Capture the cell that displays the provided text and extract its [x, y] central coordinate. 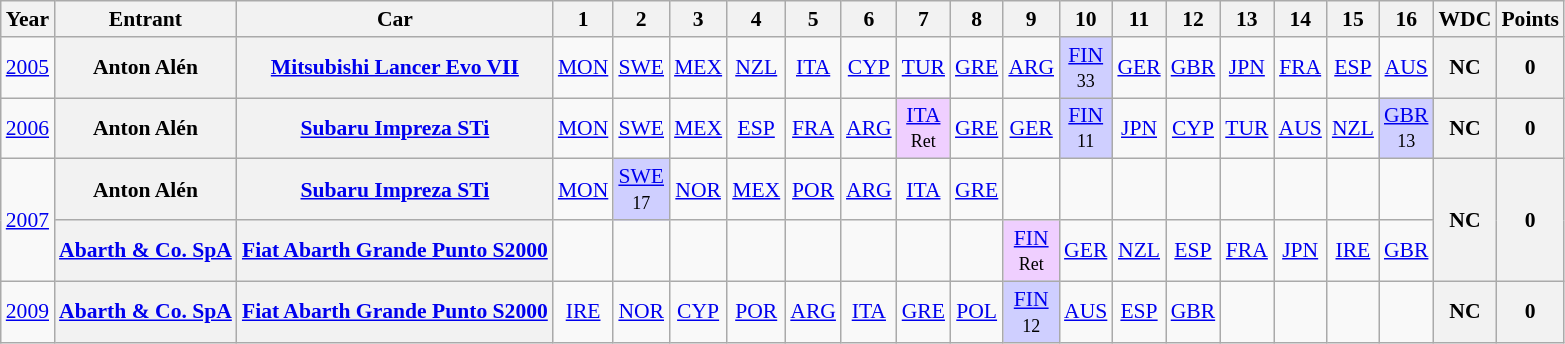
Entrant [146, 19]
12 [1194, 19]
16 [1406, 19]
9 [1031, 19]
13 [1246, 19]
1 [584, 19]
5 [813, 19]
2 [641, 19]
11 [1138, 19]
4 [756, 19]
Year [28, 19]
Points [1530, 19]
FIN12 [1031, 312]
ITARet [924, 128]
8 [976, 19]
Mitsubishi Lancer Evo VII [395, 68]
WDC [1464, 19]
3 [698, 19]
POL [976, 312]
FIN33 [1086, 68]
6 [869, 19]
FINRet [1031, 250]
2009 [28, 312]
FIN11 [1086, 128]
10 [1086, 19]
15 [1353, 19]
14 [1300, 19]
7 [924, 19]
GBR13 [1406, 128]
2005 [28, 68]
Car [395, 19]
2007 [28, 220]
SWE17 [641, 190]
2006 [28, 128]
